Return (x, y) of the center of cell containing provided text 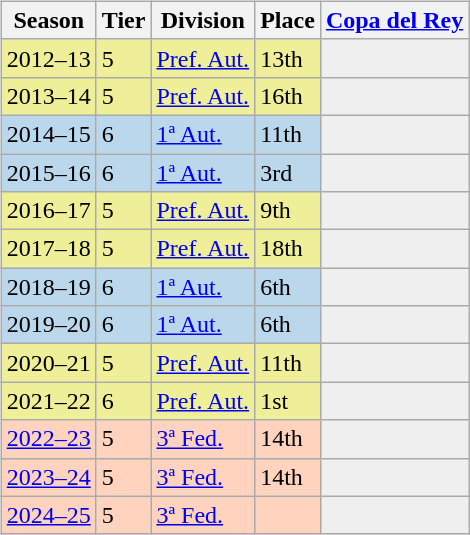
Tier (124, 20)
2022–23 (48, 439)
1st (288, 401)
Season (48, 20)
2023–24 (48, 477)
2015–16 (48, 173)
2016–17 (48, 211)
13th (288, 58)
2021–22 (48, 401)
2017–18 (48, 249)
2014–15 (48, 134)
Division (203, 20)
2019–20 (48, 325)
2013–14 (48, 96)
3rd (288, 173)
16th (288, 96)
2012–13 (48, 58)
Copa del Rey (394, 20)
Place (288, 20)
2020–21 (48, 363)
2018–19 (48, 287)
18th (288, 249)
2024–25 (48, 515)
9th (288, 211)
